From the cell containing the given text, extract its center point as (X, Y) coordinate. 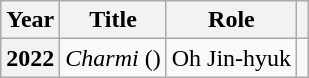
Oh Jin-hyuk (231, 58)
2022 (30, 58)
Title (113, 20)
Year (30, 20)
Charmi () (113, 58)
Role (231, 20)
